Search for the cell housing the specified text and yield its (x, y) center coordinate. 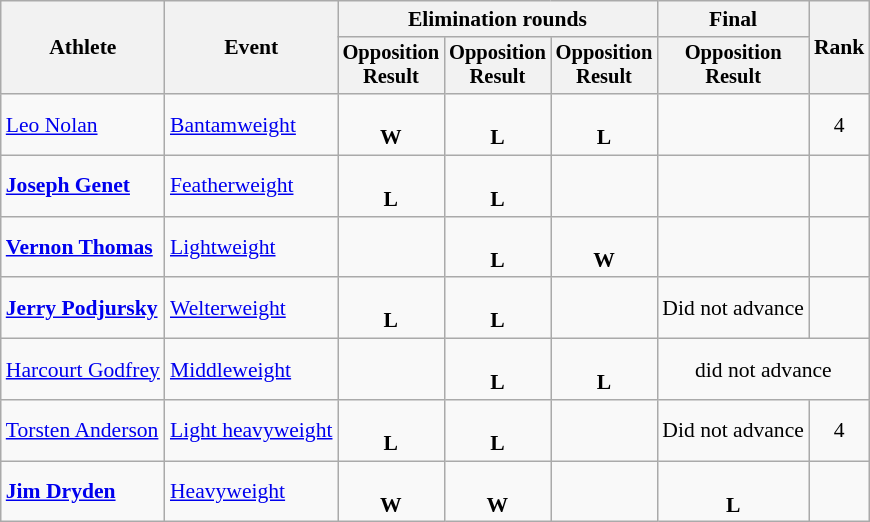
Leo Nolan (83, 124)
Welterweight (252, 308)
Bantamweight (252, 124)
Event (252, 48)
did not advance (763, 370)
Harcourt Godfrey (83, 370)
Athlete (83, 48)
Rank (840, 48)
Light heavyweight (252, 430)
Jim Dryden (83, 492)
Torsten Anderson (83, 430)
Joseph Genet (83, 186)
Jerry Podjursky (83, 308)
Featherweight (252, 186)
Elimination rounds (498, 19)
Vernon Thomas (83, 248)
Heavyweight (252, 492)
Lightweight (252, 248)
Middleweight (252, 370)
Final (733, 19)
